Determine the [x, y] coordinate at the center of the cell enclosing the given text.  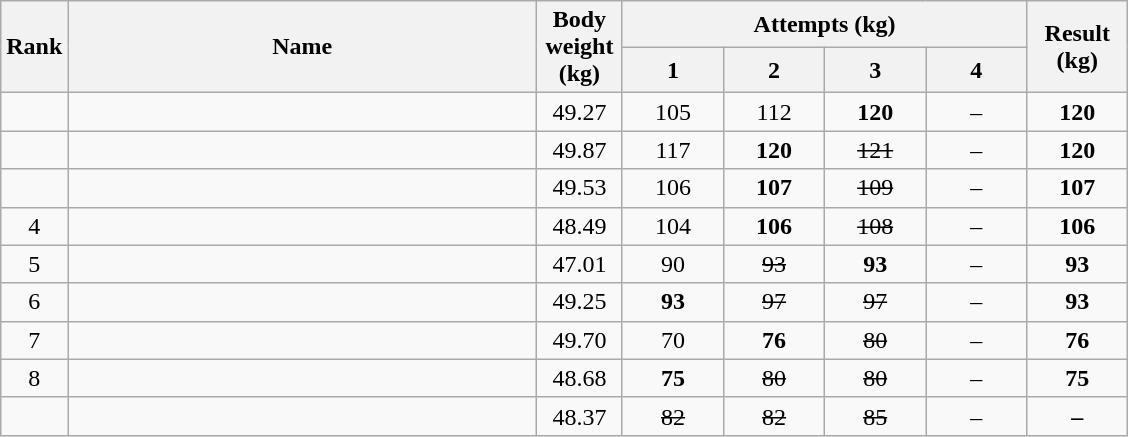
48.68 [579, 378]
6 [34, 302]
47.01 [579, 264]
7 [34, 340]
117 [672, 150]
112 [774, 112]
5 [34, 264]
105 [672, 112]
Name [302, 47]
3 [876, 70]
Result (kg) [1078, 47]
49.70 [579, 340]
48.49 [579, 226]
49.53 [579, 188]
85 [876, 416]
48.37 [579, 416]
1 [672, 70]
8 [34, 378]
Body weight (kg) [579, 47]
Attempts (kg) [824, 24]
49.25 [579, 302]
108 [876, 226]
49.87 [579, 150]
2 [774, 70]
Rank [34, 47]
121 [876, 150]
104 [672, 226]
70 [672, 340]
90 [672, 264]
109 [876, 188]
49.27 [579, 112]
